Detect which cell encompasses the target text, then output its (X, Y) center coordinate. 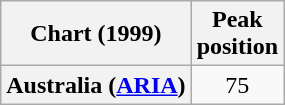
75 (237, 85)
Chart (1999) (96, 34)
Australia (ARIA) (96, 85)
Peakposition (237, 34)
